For the text-containing cell, return its midpoint in [x, y] coordinate format. 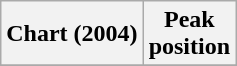
Peakposition [189, 34]
Chart (2004) [72, 34]
